Output the [x, y] coordinate of the center of the cell containing the given text.  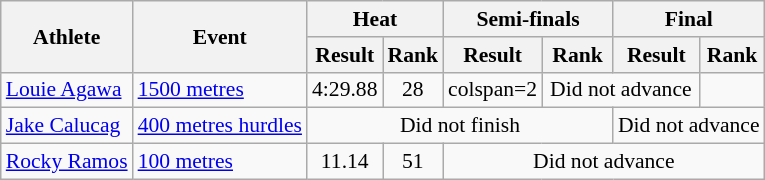
Event [220, 36]
Jake Calucag [67, 126]
colspan=2 [492, 90]
4:29.88 [344, 90]
100 metres [220, 162]
11.14 [344, 162]
Rocky Ramos [67, 162]
Final [689, 19]
51 [412, 162]
Louie Agawa [67, 90]
Athlete [67, 36]
1500 metres [220, 90]
Did not finish [460, 126]
Heat [375, 19]
400 metres hurdles [220, 126]
28 [412, 90]
Semi-finals [528, 19]
